Determine the [X, Y] coordinate at the center of the cell enclosing the given text.  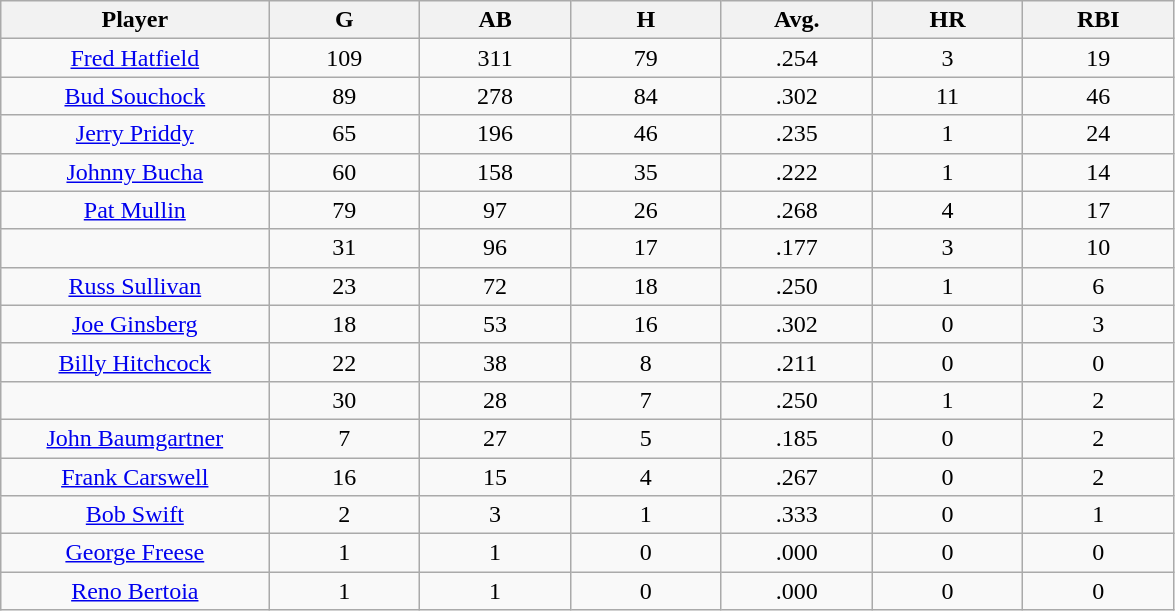
.211 [796, 362]
Frank Carswell [135, 477]
89 [344, 96]
72 [496, 286]
.235 [796, 134]
RBI [1098, 20]
.222 [796, 172]
97 [496, 210]
.185 [796, 438]
Pat Mullin [135, 210]
109 [344, 58]
278 [496, 96]
AB [496, 20]
John Baumgartner [135, 438]
10 [1098, 248]
Bud Souchock [135, 96]
158 [496, 172]
Bob Swift [135, 515]
Billy Hitchcock [135, 362]
.254 [796, 58]
15 [496, 477]
.268 [796, 210]
8 [646, 362]
24 [1098, 134]
Avg. [796, 20]
31 [344, 248]
19 [1098, 58]
35 [646, 172]
Johnny Bucha [135, 172]
84 [646, 96]
311 [496, 58]
30 [344, 400]
23 [344, 286]
HR [948, 20]
Joe Ginsberg [135, 324]
26 [646, 210]
Reno Bertoia [135, 591]
H [646, 20]
.267 [796, 477]
196 [496, 134]
96 [496, 248]
.333 [796, 515]
22 [344, 362]
38 [496, 362]
6 [1098, 286]
Player [135, 20]
53 [496, 324]
Russ Sullivan [135, 286]
5 [646, 438]
George Freese [135, 553]
28 [496, 400]
27 [496, 438]
11 [948, 96]
Jerry Priddy [135, 134]
Fred Hatfield [135, 58]
65 [344, 134]
G [344, 20]
60 [344, 172]
.177 [796, 248]
14 [1098, 172]
